Output the [X, Y] coordinate of the center of the cell containing the given text.  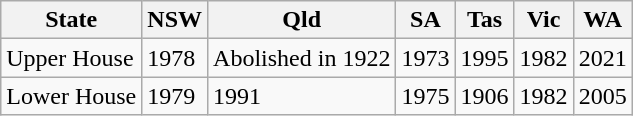
Upper House [72, 58]
NSW [175, 20]
State [72, 20]
1979 [175, 96]
1975 [426, 96]
1978 [175, 58]
1906 [484, 96]
Qld [302, 20]
2021 [602, 58]
1991 [302, 96]
SA [426, 20]
WA [602, 20]
Tas [484, 20]
1973 [426, 58]
Abolished in 1922 [302, 58]
Lower House [72, 96]
1995 [484, 58]
2005 [602, 96]
Vic [544, 20]
